Provide the [X, Y] coordinate of the cell's center where the given text is located.  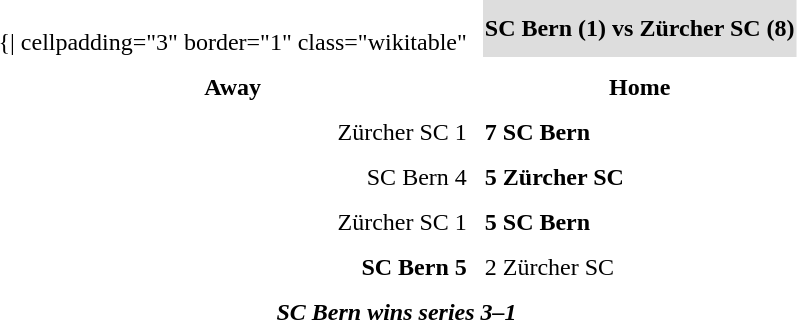
7 SC Bern [640, 132]
Home [640, 87]
5 SC Bern [640, 222]
2 Zürcher SC [640, 267]
SC Bern (1) vs Zürcher SC (8) [640, 28]
5 Zürcher SC [640, 177]
